Return the (x, y) coordinate for the center point of the cell that contains the specified text.  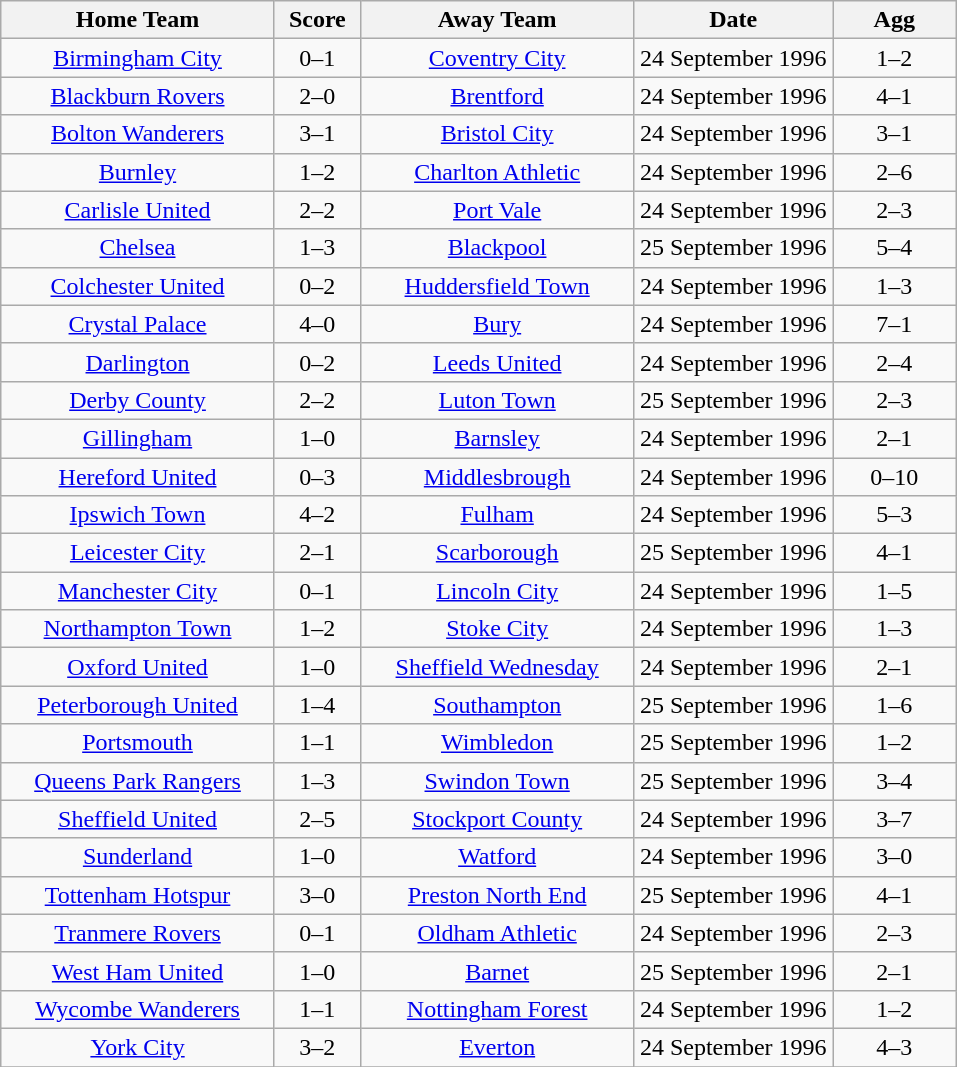
Portsmouth (138, 743)
York City (138, 1047)
Home Team (138, 20)
5–4 (894, 248)
Crystal Palace (138, 324)
Preston North End (497, 895)
Leeds United (497, 362)
Stoke City (497, 629)
Charlton Athletic (497, 172)
3–2 (317, 1047)
4–3 (894, 1047)
Blackpool (497, 248)
Oxford United (138, 667)
2–6 (894, 172)
1–4 (317, 705)
Hereford United (138, 477)
0–10 (894, 477)
4–2 (317, 515)
4–0 (317, 324)
Wimbledon (497, 743)
Ipswich Town (138, 515)
Lincoln City (497, 591)
Scarborough (497, 553)
Score (317, 20)
Sunderland (138, 857)
1–5 (894, 591)
0–3 (317, 477)
Birmingham City (138, 58)
Coventry City (497, 58)
Manchester City (138, 591)
Fulham (497, 515)
Luton Town (497, 400)
Agg (894, 20)
Sheffield United (138, 819)
Swindon Town (497, 781)
Huddersfield Town (497, 286)
Port Vale (497, 210)
Southampton (497, 705)
Darlington (138, 362)
2–0 (317, 96)
Middlesbrough (497, 477)
Sheffield Wednesday (497, 667)
3–7 (894, 819)
West Ham United (138, 971)
1–6 (894, 705)
Bolton Wanderers (138, 134)
2–4 (894, 362)
7–1 (894, 324)
Barnsley (497, 438)
Bury (497, 324)
Chelsea (138, 248)
Watford (497, 857)
Derby County (138, 400)
Barnet (497, 971)
Stockport County (497, 819)
Nottingham Forest (497, 1009)
Carlisle United (138, 210)
Burnley (138, 172)
3–4 (894, 781)
Bristol City (497, 134)
Tottenham Hotspur (138, 895)
Leicester City (138, 553)
2–5 (317, 819)
Northampton Town (138, 629)
Peterborough United (138, 705)
Everton (497, 1047)
Date (734, 20)
Brentford (497, 96)
Away Team (497, 20)
Tranmere Rovers (138, 933)
Colchester United (138, 286)
Wycombe Wanderers (138, 1009)
Queens Park Rangers (138, 781)
Oldham Athletic (497, 933)
5–3 (894, 515)
Blackburn Rovers (138, 96)
Gillingham (138, 438)
